Output the [x, y] coordinate of the center of the cell containing the given text.  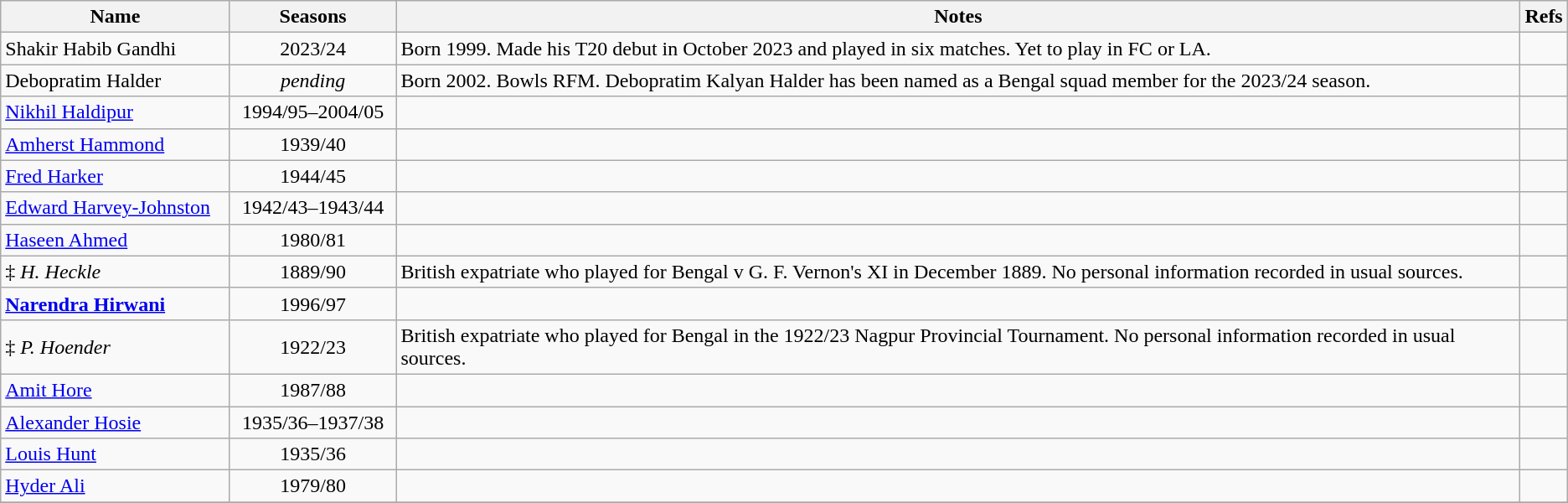
1935/36 [313, 454]
Alexander Hosie [116, 422]
1996/97 [313, 303]
Fred Harker [116, 176]
British expatriate who played for Bengal v G. F. Vernon's XI in December 1889. No personal information recorded in usual sources. [958, 272]
Amit Hore [116, 390]
1979/80 [313, 486]
pending [313, 80]
1994/95–2004/05 [313, 112]
Narendra Hirwani [116, 303]
Louis Hunt [116, 454]
1922/23 [313, 347]
Seasons [313, 17]
British expatriate who played for Bengal in the 1922/23 Nagpur Provincial Tournament. No personal information recorded in usual sources. [958, 347]
Name [116, 17]
Amherst Hammond [116, 144]
Edward Harvey-Johnston [116, 208]
‡ P. Hoender [116, 347]
1944/45 [313, 176]
1939/40 [313, 144]
Born 2002. Bowls RFM. Debopratim Kalyan Halder has been named as a Bengal squad member for the 2023/24 season. [958, 80]
1889/90 [313, 272]
Born 1999. Made his T20 debut in October 2023 and played in six matches. Yet to play in FC or LA. [958, 49]
1987/88 [313, 390]
1980/81 [313, 240]
Nikhil Haldipur [116, 112]
1942/43–1943/44 [313, 208]
Shakir Habib Gandhi [116, 49]
‡ H. Heckle [116, 272]
Haseen Ahmed [116, 240]
1935/36–1937/38 [313, 422]
Debopratim Halder [116, 80]
Notes [958, 17]
2023/24 [313, 49]
Refs [1544, 17]
Hyder Ali [116, 486]
